Return the (x, y) coordinate for the center point of the cell that contains the specified text.  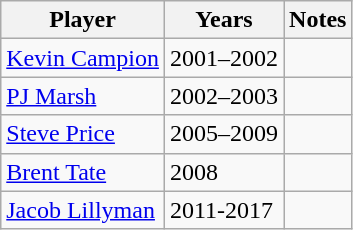
2011-2017 (224, 210)
Kevin Campion (83, 58)
Player (83, 20)
Steve Price (83, 134)
Years (224, 20)
2002–2003 (224, 96)
Brent Tate (83, 172)
Jacob Lillyman (83, 210)
PJ Marsh (83, 96)
Notes (318, 20)
2001–2002 (224, 58)
2005–2009 (224, 134)
2008 (224, 172)
